Return [X, Y] of the center of cell containing provided text 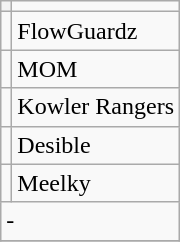
- [90, 221]
FlowGuardz [96, 31]
Kowler Rangers [96, 107]
Desible [96, 145]
Meelky [96, 183]
MOM [96, 69]
